Pinpoint the cell where the given text exists, returning its (x, y) midpoint coordinate. 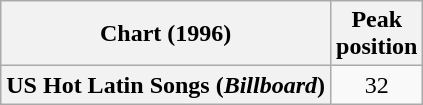
Chart (1996) (166, 34)
32 (377, 85)
US Hot Latin Songs (Billboard) (166, 85)
Peakposition (377, 34)
